Output the [x, y] coordinate of the center of the cell containing the given text.  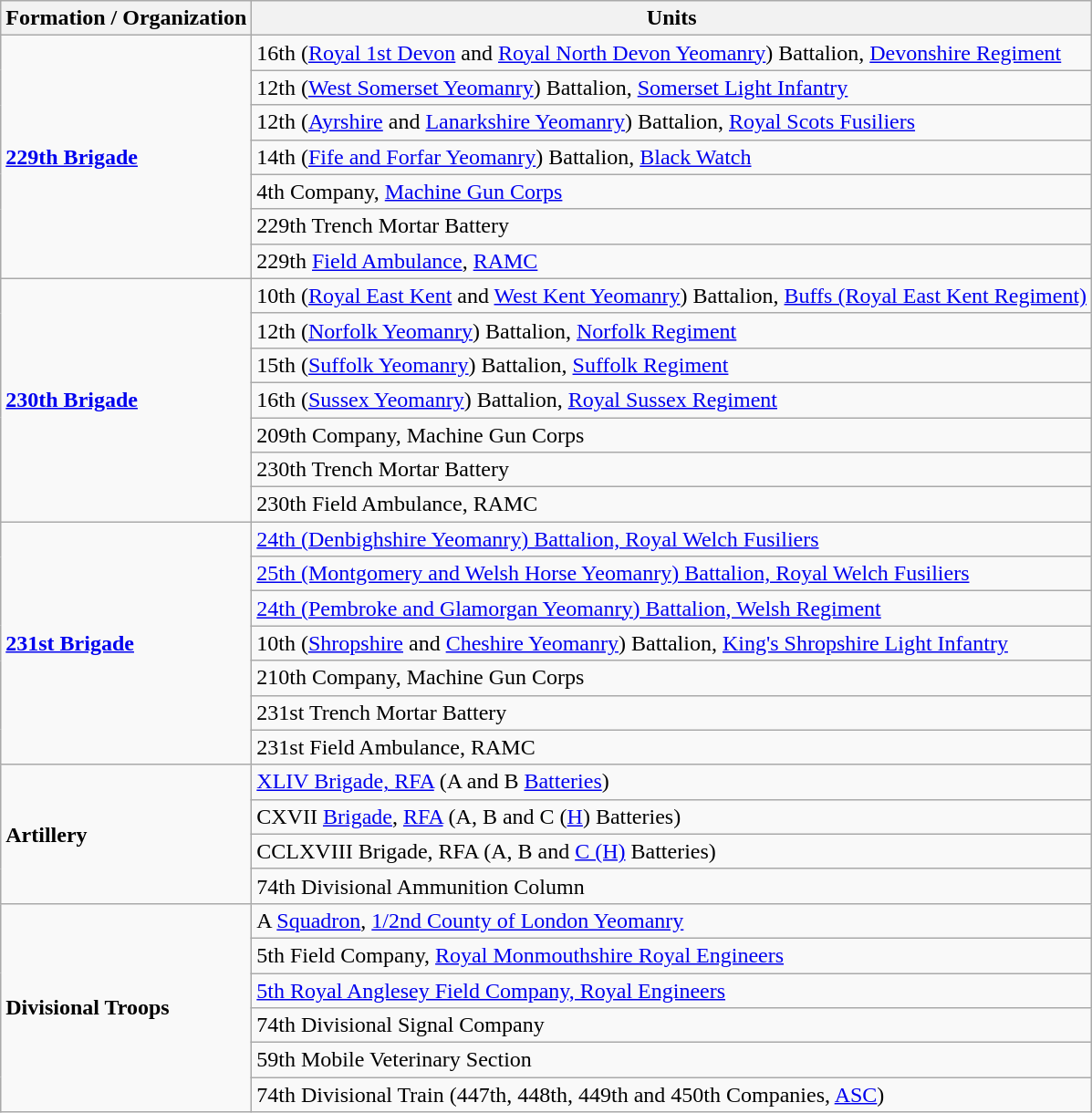
230th Field Ambulance, RAMC [671, 504]
XLIV Brigade, RFA (A and B Batteries) [671, 782]
229th Trench Mortar Battery [671, 226]
25th (Montgomery and Welsh Horse Yeomanry) Battalion, Royal Welch Fusiliers [671, 574]
229th Brigade [126, 157]
12th (Ayrshire and Lanarkshire Yeomanry) Battalion, Royal Scots Fusiliers [671, 122]
59th Mobile Veterinary Section [671, 1060]
Artillery [126, 834]
5th Field Company, Royal Monmouthshire Royal Engineers [671, 955]
16th (Royal 1st Devon and Royal North Devon Yeomanry) Battalion, Devonshire Regiment [671, 53]
16th (Sussex Yeomanry) Battalion, Royal Sussex Regiment [671, 400]
209th Company, Machine Gun Corps [671, 435]
210th Company, Machine Gun Corps [671, 678]
CCLXVIII Brigade, RFA (A, B and C (H) Batteries) [671, 851]
14th (Fife and Forfar Yeomanry) Battalion, Black Watch [671, 157]
231st Brigade [126, 643]
Formation / Organization [126, 18]
74th Divisional Signal Company [671, 1025]
Units [671, 18]
24th (Pembroke and Glamorgan Yeomanry) Battalion, Welsh Regiment [671, 609]
230th Brigade [126, 400]
4th Company, Machine Gun Corps [671, 192]
229th Field Ambulance, RAMC [671, 261]
74th Divisional Ammunition Column [671, 886]
Divisional Troops [126, 1007]
231st Field Ambulance, RAMC [671, 747]
74th Divisional Train (447th, 448th, 449th and 450th Companies, ASC) [671, 1095]
CXVII Brigade, RFA (A, B and C (H) Batteries) [671, 817]
5th Royal Anglesey Field Company, Royal Engineers [671, 990]
10th (Royal East Kent and West Kent Yeomanry) Battalion, Buffs (Royal East Kent Regiment) [671, 296]
12th (Norfolk Yeomanry) Battalion, Norfolk Regiment [671, 330]
12th (West Somerset Yeomanry) Battalion, Somerset Light Infantry [671, 88]
231st Trench Mortar Battery [671, 713]
230th Trench Mortar Battery [671, 470]
10th (Shropshire and Cheshire Yeomanry) Battalion, King's Shropshire Light Infantry [671, 643]
15th (Suffolk Yeomanry) Battalion, Suffolk Regiment [671, 365]
A Squadron, 1/2nd County of London Yeomanry [671, 921]
24th (Denbighshire Yeomanry) Battalion, Royal Welch Fusiliers [671, 539]
